For the text-containing cell, return its midpoint in (X, Y) coordinate format. 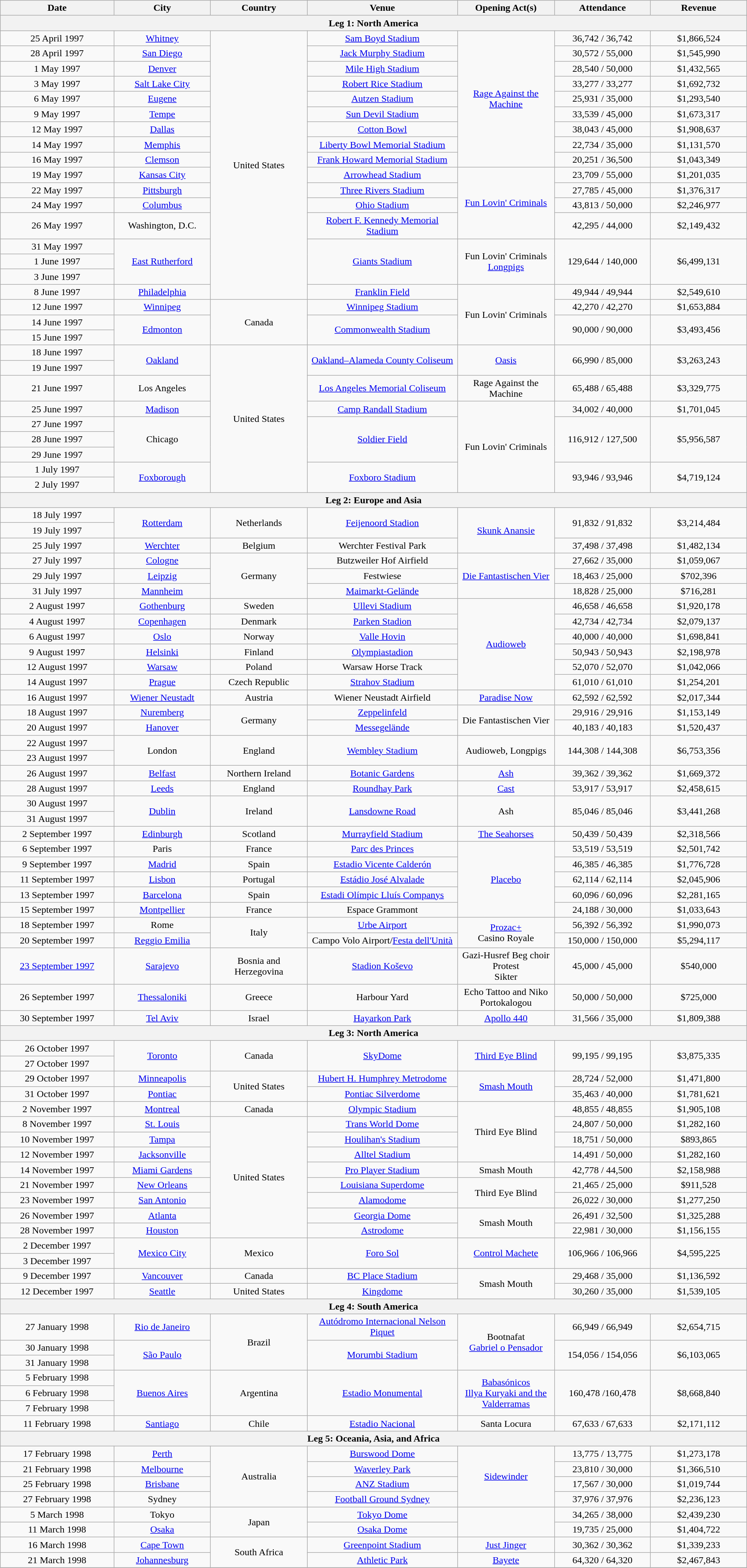
21 June 1997 (57, 388)
18,751 / 50,000 (603, 1139)
Leg 4: South America (373, 1306)
1 July 1997 (57, 470)
Jacksonville (162, 1154)
Festwiese (382, 576)
52,070 / 52,070 (603, 667)
Netherlands (259, 523)
Australia (259, 1476)
Brisbane (162, 1484)
18 September 1997 (57, 925)
$1,809,388 (698, 1018)
Nuremberg (162, 713)
$5,956,587 (698, 439)
Louisiana Superdome (382, 1185)
Greenpoint Stadium (382, 1545)
Date (57, 8)
London (162, 751)
Cast (506, 788)
17 February 1998 (57, 1454)
8 June 1997 (57, 292)
66,990 / 85,000 (603, 360)
$1,273,178 (698, 1454)
Brazil (259, 1342)
25 February 1998 (57, 1484)
Echo Tattoo and Niko Portokalogou (506, 998)
28 August 1997 (57, 788)
30 September 1997 (57, 1018)
35,463 / 40,000 (603, 1094)
106,966 / 106,966 (603, 1253)
66,949 / 66,949 (603, 1327)
16 August 1997 (57, 697)
29,916 / 29,916 (603, 713)
BootnafatGabriel o Pensador (506, 1342)
Melbourne (162, 1469)
$4,719,124 (698, 477)
Foxborough (162, 477)
40,000 / 40,000 (603, 636)
19,735 / 25,000 (603, 1530)
$3,329,775 (698, 388)
29 June 1997 (57, 454)
22 May 1997 (57, 190)
Oasis (506, 360)
Valle Hovin (382, 636)
$2,549,610 (698, 292)
Sarajevo (162, 966)
22,734 / 35,000 (603, 144)
$1,905,108 (698, 1109)
Giants Stadium (382, 262)
Copenhagen (162, 621)
2 December 1997 (57, 1246)
Georgia Dome (382, 1215)
48,855 / 48,855 (603, 1109)
Columbus (162, 205)
New Orleans (162, 1185)
Helsinki (162, 652)
Lisbon (162, 879)
Buenos Aires (162, 1393)
Estadi Olímpic Lluís Companys (382, 894)
30 August 1997 (57, 804)
28,540 / 50,000 (603, 69)
26 October 1997 (57, 1048)
Dallas (162, 129)
Hubert H. Humphrey Metrodome (382, 1079)
Campo Volo Airport/Festa dell'Unità (382, 940)
Santa Locura (506, 1423)
$2,171,112 (698, 1423)
Denver (162, 69)
Olympic Stadium (382, 1109)
154,056 / 154,056 (603, 1355)
18 June 1997 (57, 353)
$1,482,134 (698, 546)
Parc des Princes (382, 849)
46,385 / 46,385 (603, 864)
150,000 / 150,000 (603, 940)
33,277 / 33,277 (603, 84)
24 May 1997 (57, 205)
26,491 / 32,500 (603, 1215)
Belfast (162, 773)
$911,528 (698, 1185)
144,308 / 144,308 (603, 751)
$1,277,250 (698, 1200)
$3,493,456 (698, 330)
Wiener Neustadt (162, 697)
Warsaw (162, 667)
Ullevi Stadium (382, 606)
The Seahorses (506, 834)
91,832 / 91,832 (603, 523)
$2,467,843 (698, 1560)
Jack Murphy Stadium (382, 53)
129,644 / 140,000 (603, 262)
$1,653,884 (698, 307)
Attendance (603, 8)
27 July 1997 (57, 561)
Mile High Stadium (382, 69)
Olympiastadion (382, 652)
$2,281,165 (698, 894)
$702,396 (698, 576)
Astrodome (382, 1231)
$893,865 (698, 1139)
53,917 / 53,917 (603, 788)
Eugene (162, 99)
61,010 / 61,010 (603, 682)
Osaka (162, 1530)
Czech Republic (259, 682)
Minneapolis (162, 1079)
Leg 5: Oceania, Asia, and Africa (373, 1438)
16 March 1998 (57, 1545)
Commonwealth Stadium (382, 330)
$1,059,067 (698, 561)
$1,701,045 (698, 409)
18,463 / 25,000 (603, 576)
30,362 / 30,362 (603, 1545)
26,022 / 30,000 (603, 1200)
Norway (259, 636)
Country (259, 8)
Skunk Anansie (506, 530)
12 November 1997 (57, 1154)
20 September 1997 (57, 940)
43,813 / 50,000 (603, 205)
23 August 1997 (57, 758)
29,468 / 35,000 (603, 1276)
Paris (162, 849)
Placebo (506, 879)
19 May 1997 (57, 175)
Athletic Park (382, 1560)
Ohio Stadium (382, 205)
Montreal (162, 1109)
21,465 / 25,000 (603, 1185)
Camp Randall Stadium (382, 409)
19 July 1997 (57, 530)
3 May 1997 (57, 84)
Franklin Field (382, 292)
BabasónicosIllya Kuryaki and the Valderramas (506, 1393)
Venue (382, 8)
Poland (259, 667)
33,539 / 45,000 (603, 114)
5 February 1998 (57, 1378)
Denmark (259, 621)
Rome (162, 925)
$6,499,131 (698, 262)
29 July 1997 (57, 576)
22 August 1997 (57, 743)
Urbe Airport (382, 925)
Estadio Monumental (382, 1393)
23 November 1997 (57, 1200)
46,658 / 46,658 (603, 606)
Vancouver (162, 1276)
Butzweiler Hof Airfield (382, 561)
SkyDome (382, 1056)
Trans World Dome (382, 1124)
Prague (162, 682)
Wembley Stadium (382, 751)
Roundhay Park (382, 788)
23,709 / 55,000 (603, 175)
Northern Ireland (259, 773)
Israel (259, 1018)
$1,669,372 (698, 773)
20,251 / 36,500 (603, 160)
14 June 1997 (57, 322)
$2,318,566 (698, 834)
$1,432,565 (698, 69)
Madrid (162, 864)
$1,201,035 (698, 175)
Foxboro Stadium (382, 477)
São Paulo (162, 1355)
Argentina (259, 1393)
Wiener Neustadt Airfield (382, 697)
6 May 1997 (57, 99)
37,498 / 37,498 (603, 546)
$2,198,978 (698, 652)
4 August 1997 (57, 621)
Parken Stadion (382, 621)
$2,458,615 (698, 788)
Liberty Bowl Memorial Stadium (382, 144)
$6,103,065 (698, 1355)
Alltel Stadium (382, 1154)
11 September 1997 (57, 879)
Prozac+Casino Royale (506, 932)
Belgium (259, 546)
56,392 / 56,392 (603, 925)
31 August 1997 (57, 819)
Werchter (162, 546)
24,807 / 50,000 (603, 1124)
26 August 1997 (57, 773)
Pro Player Stadium (382, 1170)
$1,339,233 (698, 1545)
28 November 1997 (57, 1231)
Winnipeg (162, 307)
Autódromo Internacional Nelson Piquet (382, 1327)
Apollo 440 (506, 1018)
$1,539,105 (698, 1291)
Werchter Festival Park (382, 546)
Thessaloniki (162, 998)
1 June 1997 (57, 262)
BC Place Stadium (382, 1276)
Pittsburgh (162, 190)
37,976 / 37,976 (603, 1499)
Robert Rice Stadium (382, 84)
12 December 1997 (57, 1291)
Johannesburg (162, 1560)
$2,246,977 (698, 205)
Football Ground Sydney (382, 1499)
Clemson (162, 160)
Leg 1: North America (373, 23)
27 October 1997 (57, 1064)
5 March 1998 (57, 1515)
28,724 / 52,000 (603, 1079)
Alamodome (382, 1200)
$1,043,349 (698, 160)
9 August 1997 (57, 652)
Gazi-Husref Beg choirProtestSikter (506, 966)
Arrowhead Stadium (382, 175)
$2,017,344 (698, 697)
Burswood Dome (382, 1454)
29 October 1997 (57, 1079)
2 November 1997 (57, 1109)
2 August 1997 (57, 606)
$3,875,335 (698, 1056)
42,270 / 42,270 (603, 307)
$1,908,637 (698, 129)
$1,131,570 (698, 144)
Rio de Janeiro (162, 1327)
39,362 / 39,362 (603, 773)
Osaka Dome (382, 1530)
19 June 1997 (57, 368)
Harbour Yard (382, 998)
Seattle (162, 1291)
67,633 / 67,633 (603, 1423)
93,946 / 93,946 (603, 477)
Tokyo (162, 1515)
$1,471,800 (698, 1079)
$1,545,990 (698, 53)
Miami Gardens (162, 1170)
27 February 1998 (57, 1499)
$2,045,906 (698, 879)
Mannheim (162, 591)
Tampa (162, 1139)
Bayete (506, 1560)
Feijenoord Stadion (382, 523)
Strahov Stadium (382, 682)
Messegelände (382, 728)
$1,019,744 (698, 1484)
25 April 1997 (57, 38)
Mexico City (162, 1253)
$1,136,592 (698, 1276)
24,188 / 30,000 (603, 910)
13 September 1997 (57, 894)
Leeds (162, 788)
Estadio Nacional (382, 1423)
30,572 / 55,000 (603, 53)
South Africa (259, 1552)
Oslo (162, 636)
27 January 1998 (57, 1327)
13,775 / 13,775 (603, 1454)
Robert F. Kennedy Memorial Stadium (382, 226)
$1,698,841 (698, 636)
Pontiac Silverdome (382, 1094)
Just Jinger (506, 1545)
8 November 1997 (57, 1124)
7 February 1998 (57, 1408)
27,785 / 45,000 (603, 190)
Cologne (162, 561)
36,742 / 36,742 (603, 38)
$2,654,715 (698, 1327)
$6,753,356 (698, 751)
Kingdome (382, 1291)
Soldier Field (382, 439)
$3,441,268 (698, 811)
25,931 / 35,000 (603, 99)
27,662 / 35,000 (603, 561)
Rotterdam (162, 523)
21 February 1998 (57, 1469)
$1,156,155 (698, 1231)
26 May 1997 (57, 226)
16 May 1997 (57, 160)
$1,376,317 (698, 190)
27 June 1997 (57, 424)
Control Machete (506, 1253)
31 July 1997 (57, 591)
Tempe (162, 114)
Maimarkt-Gelände (382, 591)
Foro Sol (382, 1253)
6 August 1997 (57, 636)
50,439 / 50,439 (603, 834)
Los Angeles Memorial Coliseum (382, 388)
$540,000 (698, 966)
90,000 / 90,000 (603, 330)
Fun Lovin' CriminalsLongpigs (506, 262)
160,478 /160,478 (603, 1393)
9 September 1997 (57, 864)
Santiago (162, 1423)
11 February 1998 (57, 1423)
$4,595,225 (698, 1253)
11 March 1998 (57, 1530)
Salt Lake City (162, 84)
Three Rivers Stadium (382, 190)
Pontiac (162, 1094)
31 October 1997 (57, 1094)
53,519 / 53,519 (603, 849)
1 May 1997 (57, 69)
Winnipeg Stadium (382, 307)
Greece (259, 998)
45,000 / 45,000 (603, 966)
30 January 1998 (57, 1347)
28 June 1997 (57, 439)
Memphis (162, 144)
$1,404,722 (698, 1530)
Tel Aviv (162, 1018)
Lansdowne Road (382, 811)
Edinburgh (162, 834)
Murrayfield Stadium (382, 834)
Oakland (162, 360)
Audioweb (506, 644)
$1,673,317 (698, 114)
40,183 / 40,183 (603, 728)
23 September 1997 (57, 966)
$1,325,288 (698, 1215)
Hayarkon Park (382, 1018)
Edmonton (162, 330)
San Diego (162, 53)
42,778 / 44,500 (603, 1170)
30,260 / 35,000 (603, 1291)
Botanic Gardens (382, 773)
Autzen Stadium (382, 99)
22,981 / 30,000 (603, 1231)
Austria (259, 697)
28 April 1997 (57, 53)
34,002 / 40,000 (603, 409)
31 January 1998 (57, 1363)
Sidewinder (506, 1476)
$1,153,149 (698, 713)
Morumbi Stadium (382, 1355)
Houston (162, 1231)
Zeppelinfeld (382, 713)
2 September 1997 (57, 834)
Sam Boyd Stadium (382, 38)
$1,520,437 (698, 728)
Tokyo Dome (382, 1515)
Ireland (259, 811)
Gothenburg (162, 606)
$1,920,178 (698, 606)
$1,692,732 (698, 84)
Chicago (162, 439)
Oakland–Alameda County Coliseum (382, 360)
15 June 1997 (57, 337)
$2,439,230 (698, 1515)
50,000 / 50,000 (603, 998)
25 July 1997 (57, 546)
Stadion Koševo (382, 966)
Audioweb, Longpigs (506, 751)
Portugal (259, 879)
18 August 1997 (57, 713)
2 July 1997 (57, 485)
$1,776,728 (698, 864)
$3,214,484 (698, 523)
12 August 1997 (57, 667)
Cotton Bowl (382, 129)
Waverley Park (382, 1469)
Chile (259, 1423)
12 May 1997 (57, 129)
Japan (259, 1522)
$2,501,742 (698, 849)
14 May 1997 (57, 144)
$3,263,243 (698, 360)
3 June 1997 (57, 277)
Sydney (162, 1499)
31,566 / 35,000 (603, 1018)
$1,366,510 (698, 1469)
East Rutherford (162, 262)
50,943 / 50,943 (603, 652)
Toronto (162, 1056)
Sun Devil Stadium (382, 114)
31 May 1997 (57, 246)
$716,281 (698, 591)
$1,293,540 (698, 99)
12 June 1997 (57, 307)
20 August 1997 (57, 728)
$1,254,201 (698, 682)
$2,149,432 (698, 226)
$1,781,621 (698, 1094)
$1,866,524 (698, 38)
Kansas City (162, 175)
Philadelphia (162, 292)
85,046 / 85,046 (603, 811)
3 December 1997 (57, 1261)
Madison (162, 409)
6 September 1997 (57, 849)
9 May 1997 (57, 114)
Estadio Vicente Calderón (382, 864)
Leg 2: Europe and Asia (373, 500)
City (162, 8)
34,265 / 38,000 (603, 1515)
6 February 1998 (57, 1393)
Leipzig (162, 576)
Estádio José Alvalade (382, 879)
$1,990,073 (698, 925)
21 November 1997 (57, 1185)
$2,236,123 (698, 1499)
64,320 / 64,320 (603, 1560)
10 November 1997 (57, 1139)
17,567 / 30,000 (603, 1484)
Paradise Now (506, 697)
42,295 / 44,000 (603, 226)
26 November 1997 (57, 1215)
Washington, D.C. (162, 226)
14,491 / 50,000 (603, 1154)
21 March 1998 (57, 1560)
Hanover (162, 728)
Sweden (259, 606)
$1,042,066 (698, 667)
St. Louis (162, 1124)
Mexico (259, 1253)
Los Angeles (162, 388)
62,592 / 62,592 (603, 697)
$725,000 (698, 998)
Barcelona (162, 894)
Whitney (162, 38)
Revenue (698, 8)
18 July 1997 (57, 515)
Perth (162, 1454)
$2,158,988 (698, 1170)
Scotland (259, 834)
Warsaw Horse Track (382, 667)
Opening Act(s) (506, 8)
116,912 / 127,500 (603, 439)
15 September 1997 (57, 910)
25 June 1997 (57, 409)
62,114 / 62,114 (603, 879)
9 December 1997 (57, 1276)
60,096 / 60,096 (603, 894)
$5,294,117 (698, 940)
14 November 1997 (57, 1170)
26 September 1997 (57, 998)
23,810 / 30,000 (603, 1469)
99,195 / 99,195 (603, 1056)
42,734 / 42,734 (603, 621)
49,944 / 49,944 (603, 292)
65,488 / 65,488 (603, 388)
Bosnia and Herzegovina (259, 966)
ANZ Stadium (382, 1484)
18,828 / 25,000 (603, 591)
San Antonio (162, 1200)
Dublin (162, 811)
Leg 3: North America (373, 1033)
Atlanta (162, 1215)
Frank Howard Memorial Stadium (382, 160)
Reggio Emilia (162, 940)
Italy (259, 932)
Espace Grammont (382, 910)
14 August 1997 (57, 682)
$2,079,137 (698, 621)
$1,033,643 (698, 910)
Finland (259, 652)
$8,668,840 (698, 1393)
Houlihan's Stadium (382, 1139)
38,043 / 45,000 (603, 129)
Montpellier (162, 910)
Cape Town (162, 1545)
